Return [x, y] of the center of cell containing provided text 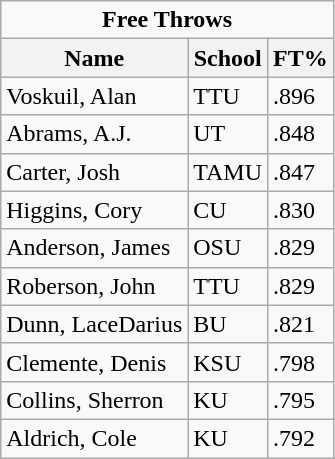
Voskuil, Alan [94, 96]
Carter, Josh [94, 172]
.847 [301, 172]
Clemente, Denis [94, 362]
Free Throws [168, 20]
.848 [301, 134]
TAMU [228, 172]
Aldrich, Cole [94, 438]
Dunn, LaceDarius [94, 324]
.830 [301, 210]
.896 [301, 96]
FT% [301, 58]
Abrams, A.J. [94, 134]
BU [228, 324]
School [228, 58]
UT [228, 134]
Anderson, James [94, 248]
OSU [228, 248]
Roberson, John [94, 286]
Collins, Sherron [94, 400]
.821 [301, 324]
.792 [301, 438]
.798 [301, 362]
.795 [301, 400]
Higgins, Cory [94, 210]
CU [228, 210]
Name [94, 58]
KSU [228, 362]
